Output the [x, y] coordinate of the center of the cell containing the given text.  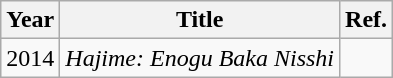
Ref. [366, 20]
Year [30, 20]
2014 [30, 58]
Hajime: Enogu Baka Nisshi [200, 58]
Title [200, 20]
